Search for the cell housing the specified text and yield its (x, y) center coordinate. 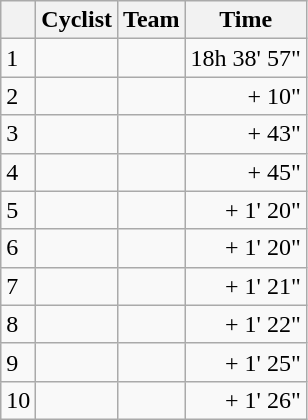
10 (18, 400)
+ 10" (246, 96)
6 (18, 248)
2 (18, 96)
Cyclist (77, 20)
9 (18, 362)
1 (18, 58)
7 (18, 286)
+ 1' 22" (246, 324)
18h 38' 57" (246, 58)
+ 45" (246, 172)
5 (18, 210)
+ 43" (246, 134)
+ 1' 26" (246, 400)
4 (18, 172)
3 (18, 134)
Time (246, 20)
Team (152, 20)
+ 1' 25" (246, 362)
8 (18, 324)
+ 1' 21" (246, 286)
